Return the [x, y] coordinate for the center point of the cell that contains the specified text.  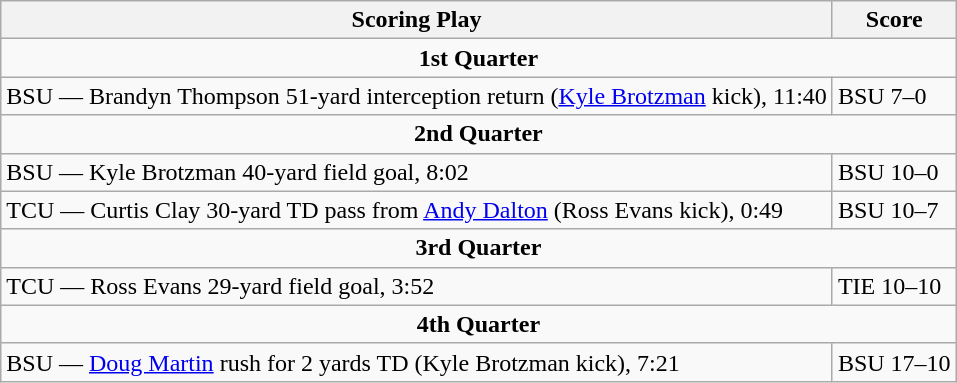
3rd Quarter [478, 248]
BSU 10–0 [894, 172]
1st Quarter [478, 58]
TIE 10–10 [894, 286]
Score [894, 20]
BSU 7–0 [894, 96]
4th Quarter [478, 324]
BSU — Doug Martin rush for 2 yards TD (Kyle Brotzman kick), 7:21 [417, 362]
BSU — Brandyn Thompson 51-yard interception return (Kyle Brotzman kick), 11:40 [417, 96]
2nd Quarter [478, 134]
Scoring Play [417, 20]
BSU 10–7 [894, 210]
TCU — Curtis Clay 30-yard TD pass from Andy Dalton (Ross Evans kick), 0:49 [417, 210]
BSU — Kyle Brotzman 40-yard field goal, 8:02 [417, 172]
BSU 17–10 [894, 362]
TCU — Ross Evans 29-yard field goal, 3:52 [417, 286]
